Locate the cell with the specified text and output its (x, y) center coordinate. 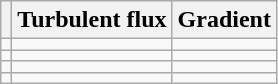
Gradient (224, 20)
Turbulent flux (92, 20)
